For the text-containing cell, return its midpoint in [x, y] coordinate format. 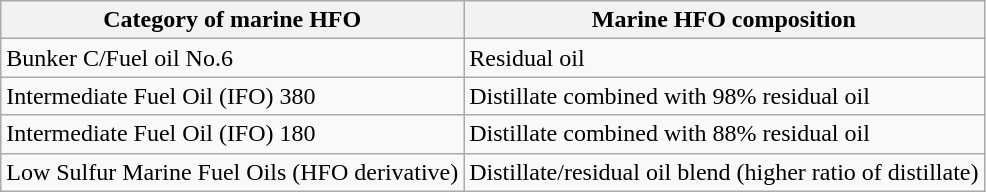
Intermediate Fuel Oil (IFO) 180 [232, 134]
Category of marine HFO [232, 20]
Bunker C/Fuel oil No.6 [232, 58]
Marine HFO composition [724, 20]
Distillate combined with 88% residual oil [724, 134]
Residual oil [724, 58]
Intermediate Fuel Oil (IFO) 380 [232, 96]
Low Sulfur Marine Fuel Oils (HFO derivative) [232, 172]
Distillate/residual oil blend (higher ratio of distillate) [724, 172]
Distillate combined with 98% residual oil [724, 96]
